Pinpoint the cell where the given text exists, returning its (X, Y) midpoint coordinate. 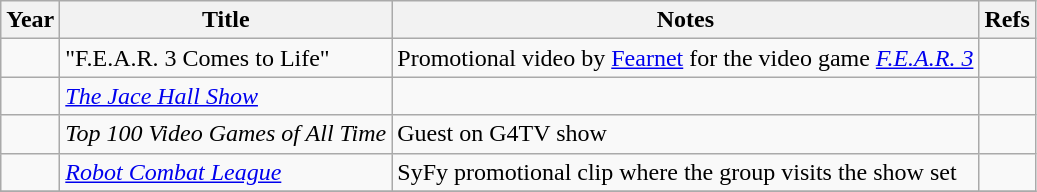
"F.E.A.R. 3 Comes to Life" (226, 58)
The Jace Hall Show (226, 96)
Notes (686, 20)
Top 100 Video Games of All Time (226, 134)
Robot Combat League (226, 172)
Title (226, 20)
Refs (1007, 20)
Guest on G4TV show (686, 134)
SyFy promotional clip where the group visits the show set (686, 172)
Promotional video by Fearnet for the video game F.E.A.R. 3 (686, 58)
Year (30, 20)
